From the cell containing the given text, extract its center point as [X, Y] coordinate. 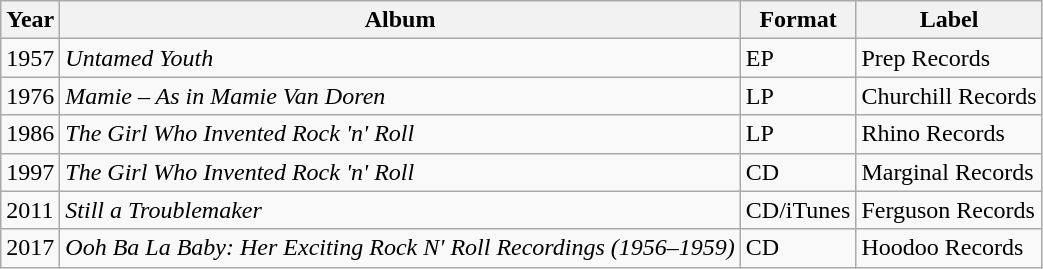
2017 [30, 248]
1997 [30, 172]
Album [400, 20]
Mamie – As in Mamie Van Doren [400, 96]
CD/iTunes [798, 210]
Still a Troublemaker [400, 210]
Hoodoo Records [949, 248]
Churchill Records [949, 96]
Format [798, 20]
EP [798, 58]
Prep Records [949, 58]
Rhino Records [949, 134]
Ooh Ba La Baby: Her Exciting Rock N' Roll Recordings (1956–1959) [400, 248]
1986 [30, 134]
1976 [30, 96]
1957 [30, 58]
Marginal Records [949, 172]
Label [949, 20]
2011 [30, 210]
Ferguson Records [949, 210]
Year [30, 20]
Untamed Youth [400, 58]
